Return [X, Y] of the center of cell containing provided text 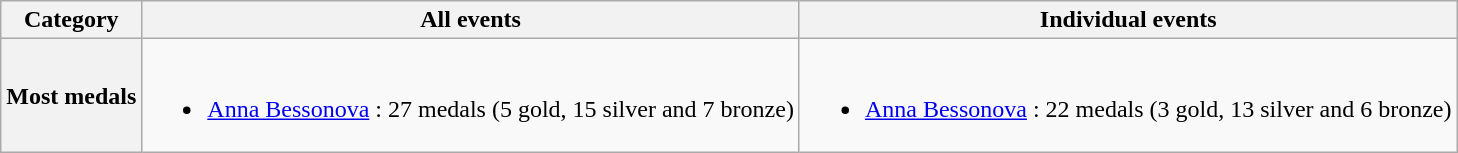
Most medals [72, 96]
Category [72, 20]
Individual events [1128, 20]
All events [471, 20]
Anna Bessonova : 27 medals (5 gold, 15 silver and 7 bronze) [471, 96]
Anna Bessonova : 22 medals (3 gold, 13 silver and 6 bronze) [1128, 96]
